Pinpoint the cell where the given text exists, returning its [x, y] midpoint coordinate. 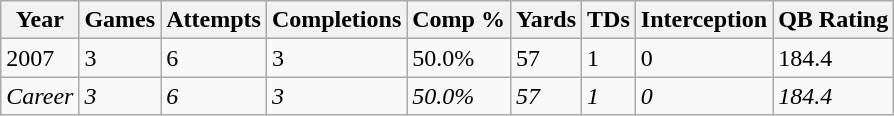
Attempts [214, 20]
Career [40, 96]
Games [120, 20]
Comp % [459, 20]
Completions [336, 20]
QB Rating [834, 20]
Year [40, 20]
Interception [704, 20]
Yards [546, 20]
2007 [40, 58]
TDs [609, 20]
